Locate the cell with the specified text and output its [x, y] center coordinate. 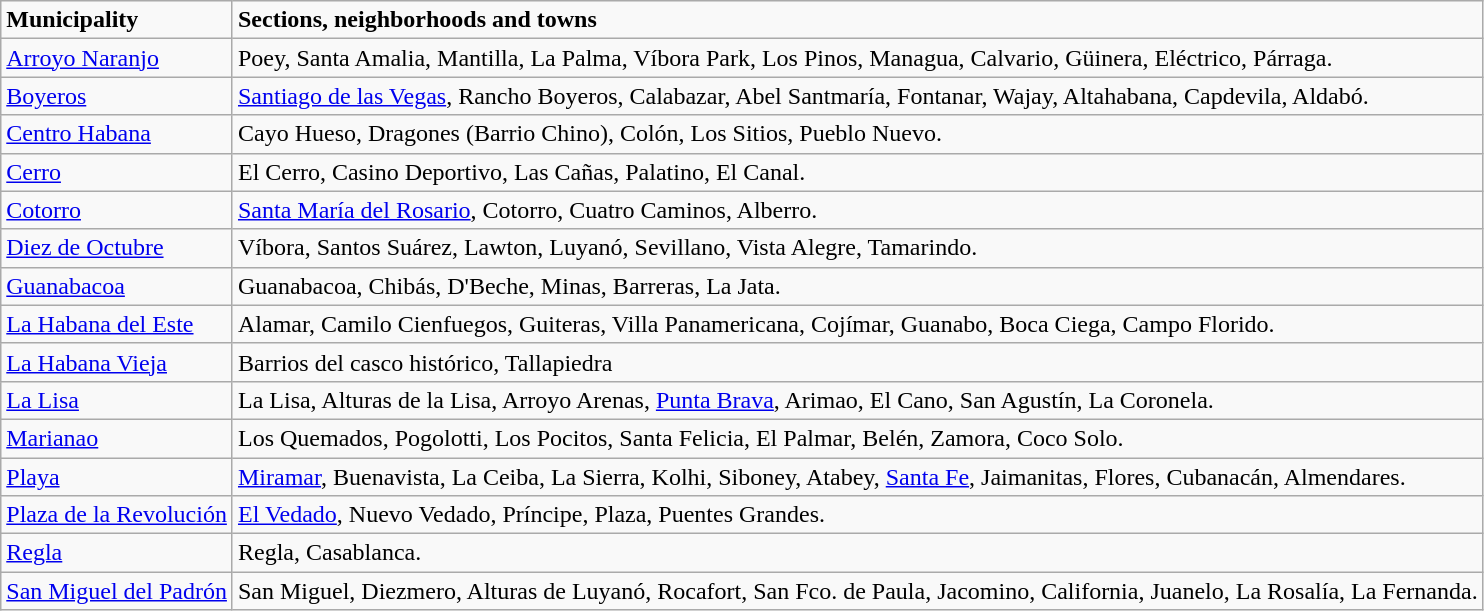
Santa María del Rosario, Cotorro, Cuatro Caminos, Alberro. [858, 210]
Boyeros [117, 96]
Centro Habana [117, 134]
Guanabacoa, Chibás, D'Beche, Minas, Barreras, La Jata. [858, 286]
San Miguel del Padrón [117, 591]
Guanabacoa [117, 286]
Regla, Casablanca. [858, 553]
Víbora, Santos Suárez, Lawton, Luyanó, Sevillano, Vista Alegre, Tamarindo. [858, 248]
La Lisa, Alturas de la Lisa, Arroyo Arenas, Punta Brava, Arimao, El Cano, San Agustín, La Coronela. [858, 400]
La Habana del Este [117, 324]
Los Quemados, Pogolotti, Los Pocitos, Santa Felicia, El Palmar, Belén, Zamora, Coco Solo. [858, 438]
Arroyo Naranjo [117, 58]
Alamar, Camilo Cienfuegos, Guiteras, Villa Panamericana, Cojímar, Guanabo, Boca Ciega, Campo Florido. [858, 324]
El Vedado, Nuevo Vedado, Príncipe, Plaza, Puentes Grandes. [858, 515]
Sections, neighborhoods and towns [858, 20]
La Habana Vieja [117, 362]
Barrios del casco histórico, Tallapiedra [858, 362]
Playa [117, 477]
La Lisa [117, 400]
Marianao [117, 438]
Cayo Hueso, Dragones (Barrio Chino), Colón, Los Sitios, Pueblo Nuevo. [858, 134]
Cotorro [117, 210]
Diez de Octubre [117, 248]
Santiago de las Vegas, Rancho Boyeros, Calabazar, Abel Santmaría, Fontanar, Wajay, Altahabana, Capdevila, Aldabó. [858, 96]
Miramar, Buenavista, La Ceiba, La Sierra, Kolhi, Siboney, Atabey, Santa Fe, Jaimanitas, Flores, Cubanacán, Almendares. [858, 477]
Poey, Santa Amalia, Mantilla, La Palma, Víbora Park, Los Pinos, Managua, Calvario, Güinera, Eléctrico, Párraga. [858, 58]
Municipality [117, 20]
El Cerro, Casino Deportivo, Las Cañas, Palatino, El Canal. [858, 172]
San Miguel, Diezmero, Alturas de Luyanó, Rocafort, San Fco. de Paula, Jacomino, California, Juanelo, La Rosalía, La Fernanda. [858, 591]
Plaza de la Revolución [117, 515]
Regla [117, 553]
Cerro [117, 172]
